Identify which cell holds the provided text, then report its [x, y] central coordinate. 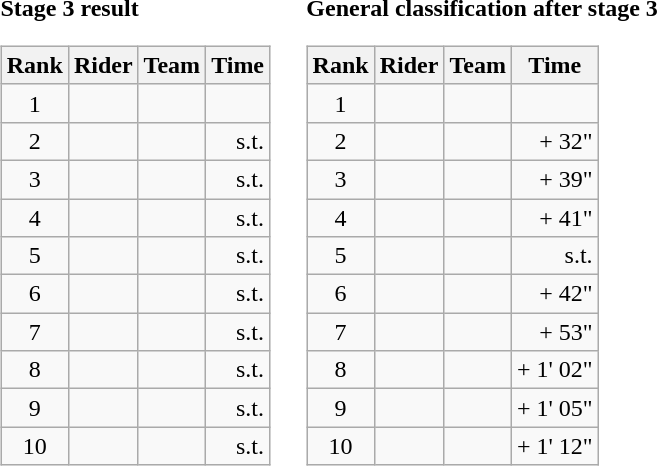
+ 32" [554, 141]
+ 1' 05" [554, 408]
+ 41" [554, 217]
+ 53" [554, 332]
+ 42" [554, 294]
+ 1' 02" [554, 370]
+ 39" [554, 179]
+ 1' 12" [554, 446]
